Output the (X, Y) coordinate of the center of the cell containing the given text.  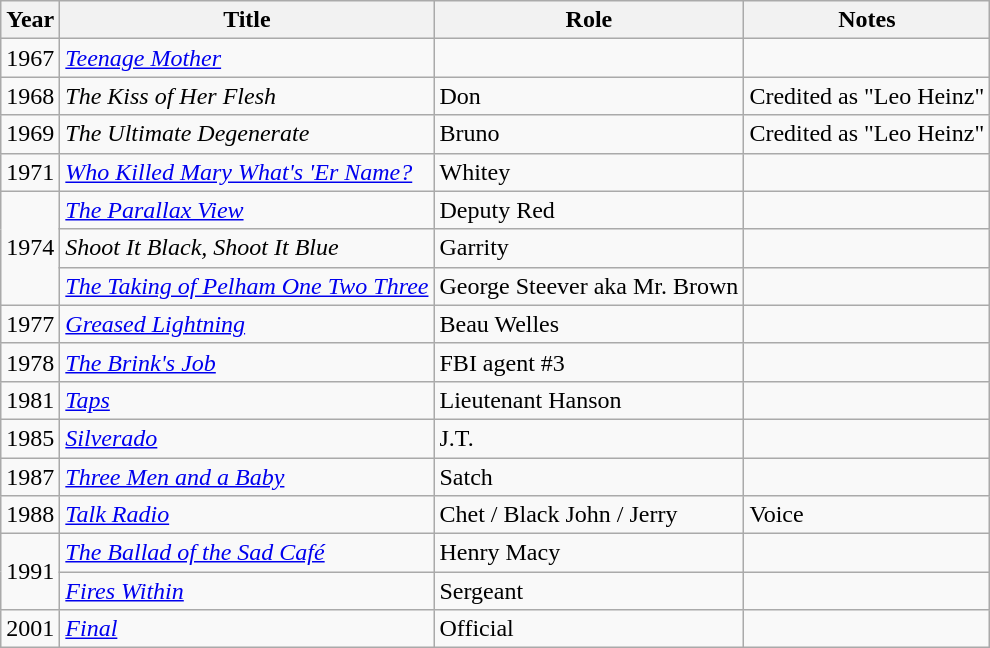
Don (589, 96)
Three Men and a Baby (247, 477)
1967 (30, 58)
Greased Lightning (247, 324)
Role (589, 20)
Title (247, 20)
1977 (30, 324)
1974 (30, 248)
2001 (30, 629)
The Ballad of the Sad Café (247, 553)
The Kiss of Her Flesh (247, 96)
1978 (30, 362)
J.T. (589, 438)
Beau Welles (589, 324)
The Taking of Pelham One Two Three (247, 286)
Notes (867, 20)
1991 (30, 572)
Henry Macy (589, 553)
Voice (867, 515)
Taps (247, 400)
1968 (30, 96)
Teenage Mother (247, 58)
The Ultimate Degenerate (247, 134)
1988 (30, 515)
1971 (30, 172)
Whitey (589, 172)
Year (30, 20)
Shoot It Black, Shoot It Blue (247, 248)
The Parallax View (247, 210)
Silverado (247, 438)
Lieutenant Hanson (589, 400)
Who Killed Mary What's 'Er Name? (247, 172)
1981 (30, 400)
Garrity (589, 248)
Fires Within (247, 591)
Official (589, 629)
1985 (30, 438)
The Brink's Job (247, 362)
FBI agent #3 (589, 362)
Sergeant (589, 591)
Bruno (589, 134)
Satch (589, 477)
Chet / Black John / Jerry (589, 515)
Final (247, 629)
1969 (30, 134)
George Steever aka Mr. Brown (589, 286)
Talk Radio (247, 515)
Deputy Red (589, 210)
1987 (30, 477)
